Return the [x, y] coordinate for the center point of the cell that contains the specified text.  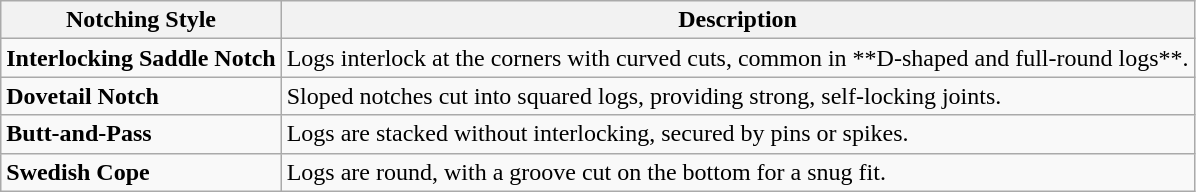
Notching Style [141, 20]
Butt-and-Pass [141, 134]
Dovetail Notch [141, 96]
Logs interlock at the corners with curved cuts, common in **D-shaped and full-round logs**. [738, 58]
Logs are stacked without interlocking, secured by pins or spikes. [738, 134]
Swedish Cope [141, 172]
Interlocking Saddle Notch [141, 58]
Sloped notches cut into squared logs, providing strong, self-locking joints. [738, 96]
Description [738, 20]
Logs are round, with a groove cut on the bottom for a snug fit. [738, 172]
